Detect which cell encompasses the target text, then output its (x, y) center coordinate. 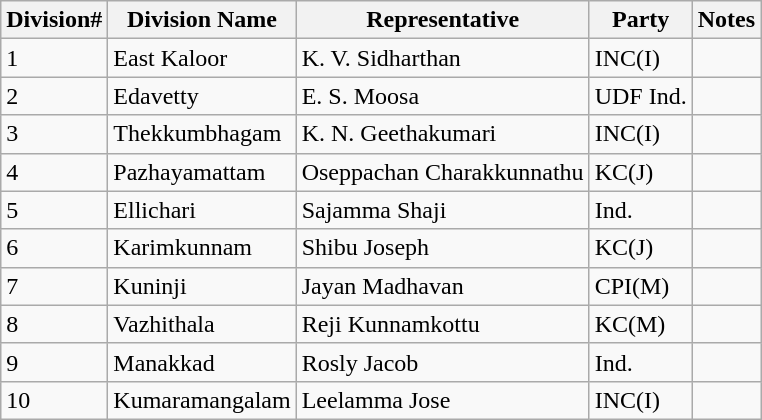
Representative (442, 20)
3 (54, 134)
Leelamma Jose (442, 400)
K. N. Geethakumari (442, 134)
Division# (54, 20)
Karimkunnam (202, 248)
9 (54, 362)
Notes (726, 20)
K. V. Sidharthan (442, 58)
2 (54, 96)
Kuninji (202, 286)
Party (640, 20)
10 (54, 400)
Jayan Madhavan (442, 286)
Sajamma Shaji (442, 210)
CPI(M) (640, 286)
Edavetty (202, 96)
Reji Kunnamkottu (442, 324)
Thekkumbhagam (202, 134)
5 (54, 210)
6 (54, 248)
7 (54, 286)
East Kaloor (202, 58)
Ellichari (202, 210)
8 (54, 324)
Pazhayamattam (202, 172)
4 (54, 172)
1 (54, 58)
Division Name (202, 20)
Oseppachan Charakkunnathu (442, 172)
KC(M) (640, 324)
Rosly Jacob (442, 362)
E. S. Moosa (442, 96)
Manakkad (202, 362)
Shibu Joseph (442, 248)
Vazhithala (202, 324)
UDF Ind. (640, 96)
Kumaramangalam (202, 400)
